Extract the (x, y) coordinate from the center of the cell holding the provided text.  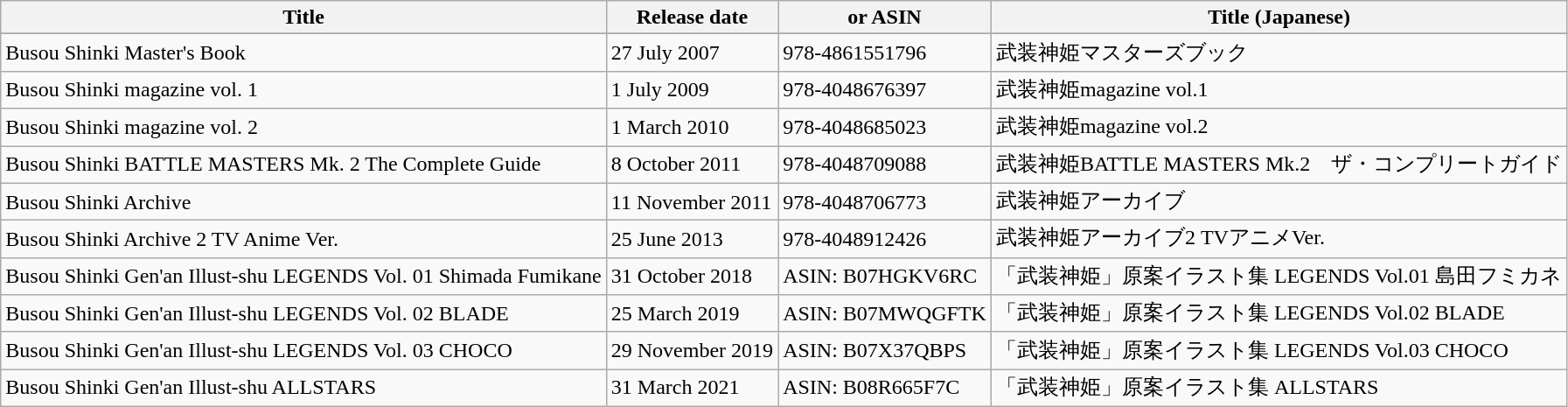
Busou Shinki Archive (304, 201)
978-4861551796 (885, 53)
Busou Shinki Master's Book (304, 53)
29 November 2019 (692, 350)
Release date (692, 18)
ASIN: B07MWQGFTK (885, 313)
「武装神姫」原案イラスト集 LEGENDS Vol.02 BLADE (1279, 313)
27 July 2007 (692, 53)
Busou Shinki Gen'an Illust-shu LEGENDS Vol. 02 BLADE (304, 313)
ASIN: B07HGKV6RC (885, 277)
or ASIN (885, 18)
978-4048912426 (885, 240)
1 March 2010 (692, 128)
「武装神姫」原案イラスト集 ALLSTARS (1279, 389)
978-4048706773 (885, 201)
1 July 2009 (692, 89)
11 November 2011 (692, 201)
978-4048685023 (885, 128)
Title (304, 18)
31 March 2021 (692, 389)
Busou Shinki magazine vol. 2 (304, 128)
Busou Shinki Archive 2 TV Anime Ver. (304, 240)
25 June 2013 (692, 240)
武装神姫アーカイブ2 TVアニメVer. (1279, 240)
Busou Shinki Gen'an Illust-shu LEGENDS Vol. 03 CHOCO (304, 350)
Busou Shinki magazine vol. 1 (304, 89)
武装神姫magazine vol.1 (1279, 89)
Busou Shinki Gen'an Illust-shu ALLSTARS (304, 389)
8 October 2011 (692, 165)
Busou Shinki Gen'an Illust-shu LEGENDS Vol. 01 Shimada Fumikane (304, 277)
「武装神姫」原案イラスト集 LEGENDS Vol.01 島田フミカネ (1279, 277)
978-4048676397 (885, 89)
25 March 2019 (692, 313)
Title (Japanese) (1279, 18)
武装神姫マスターズブック (1279, 53)
978-4048709088 (885, 165)
武装神姫magazine vol.2 (1279, 128)
Busou Shinki BATTLE MASTERS Mk. 2 The Complete Guide (304, 165)
武装神姫BATTLE MASTERS Mk.2 ザ・コンプリートガイド (1279, 165)
「武装神姫」原案イラスト集 LEGENDS Vol.03 CHOCO (1279, 350)
31 October 2018 (692, 277)
武装神姫アーカイブ (1279, 201)
ASIN: B08R665F7C (885, 389)
ASIN: B07X37QBPS (885, 350)
